From the cell containing the given text, extract its center point as (x, y) coordinate. 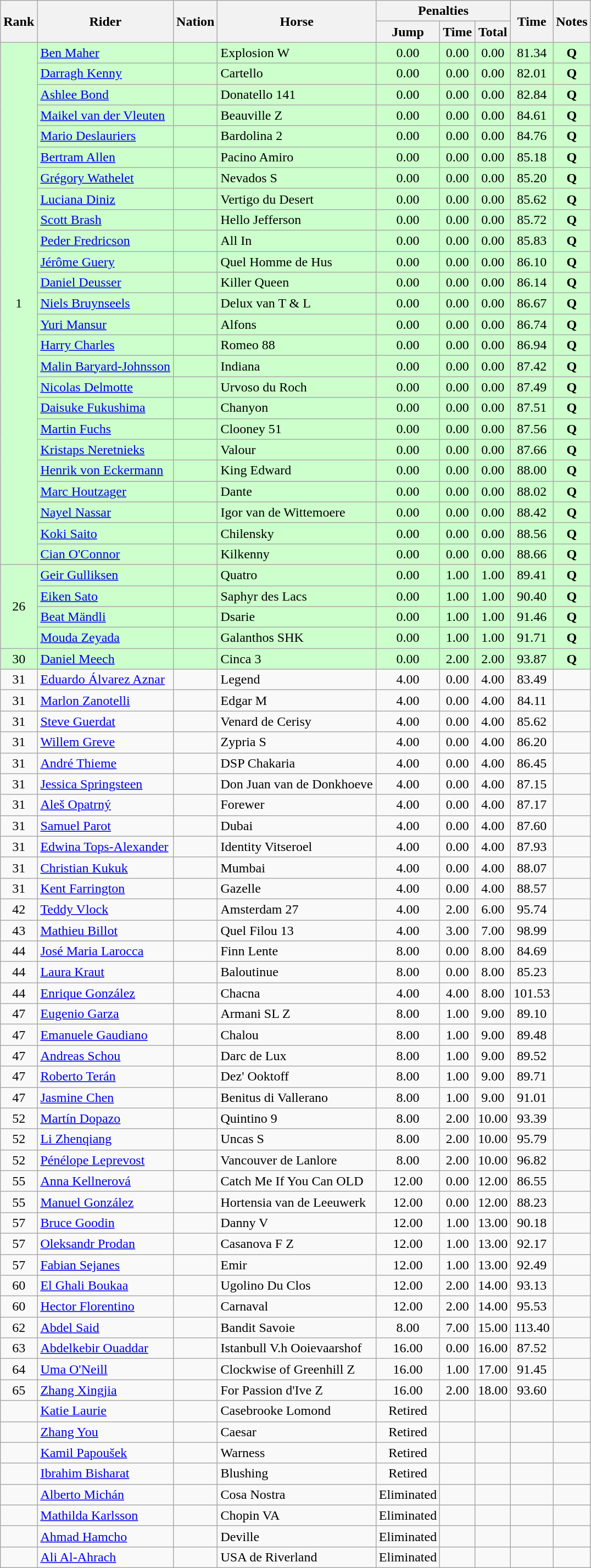
Malin Baryard-Johnsson (105, 366)
89.71 (532, 1077)
Killer Queen (297, 283)
89.10 (532, 1014)
87.15 (532, 784)
Hello Jefferson (297, 220)
Martín Dopazo (105, 1118)
Nevados S (297, 178)
DSP Chakaria (297, 763)
Uma O'Neill (105, 1369)
42 (19, 909)
Zhang Xingjia (105, 1390)
92.49 (532, 1264)
Chopin VA (297, 1515)
Mario Deslauriers (105, 136)
USA de Riverland (297, 1557)
Blushing (297, 1474)
Mathieu Billot (105, 931)
18.00 (493, 1390)
85.83 (532, 240)
Darragh Kenny (105, 74)
86.20 (532, 742)
Kent Farrington (105, 888)
84.69 (532, 951)
83.49 (532, 680)
90.18 (532, 1223)
43 (19, 931)
Jasmine Chen (105, 1097)
Edwina Tops-Alexander (105, 847)
Armani SL Z (297, 1014)
Marc Houtzager (105, 491)
88.56 (532, 533)
Vancouver de Lanlore (297, 1160)
93.13 (532, 1286)
86.10 (532, 262)
Cartello (297, 74)
82.01 (532, 74)
15.00 (493, 1328)
Ashlee Bond (105, 94)
Henrik von Eckermann (105, 471)
Dubai (297, 826)
87.93 (532, 847)
87.66 (532, 450)
81.34 (532, 53)
86.67 (532, 304)
93.87 (532, 659)
Andreas Schou (105, 1056)
88.02 (532, 491)
Warness (297, 1453)
Notes (572, 21)
Caesar (297, 1432)
87.56 (532, 429)
Quel Filou 13 (297, 931)
Ahmad Hamcho (105, 1536)
84.11 (532, 701)
85.18 (532, 157)
87.49 (532, 387)
Zypria S (297, 742)
Total (493, 32)
Abdelkebir Ouaddar (105, 1348)
Istanbull V.h Ooievaarshof (297, 1348)
93.60 (532, 1390)
62 (19, 1328)
Kristaps Neretnieks (105, 450)
Saphyr des Lacs (297, 596)
Geir Gulliksen (105, 575)
Fabian Sejanes (105, 1264)
Rider (105, 21)
84.76 (532, 136)
64 (19, 1369)
Uncas S (297, 1139)
Deville (297, 1536)
101.53 (532, 993)
Casanova F Z (297, 1244)
Peder Fredricson (105, 240)
Venard de Cerisy (297, 721)
98.99 (532, 931)
Quintino 9 (297, 1118)
91.45 (532, 1369)
Benitus di Vallerano (297, 1097)
Hortensia van de Leeuwerk (297, 1202)
Mouda Zeyada (105, 638)
Koki Saito (105, 533)
Eiken Sato (105, 596)
26 (19, 606)
Beauville Z (297, 115)
82.84 (532, 94)
87.52 (532, 1348)
King Edward (297, 471)
Gazelle (297, 888)
Darc de Lux (297, 1056)
Urvoso du Roch (297, 387)
Teddy Vlock (105, 909)
André Thieme (105, 763)
90.40 (532, 596)
65 (19, 1390)
87.51 (532, 408)
Grégory Wathelet (105, 178)
85.72 (532, 220)
El Ghali Boukaa (105, 1286)
Valour (297, 450)
91.01 (532, 1097)
86.14 (532, 283)
Carnaval (297, 1307)
87.42 (532, 366)
17.00 (493, 1369)
Donatello 141 (297, 94)
Jérôme Guery (105, 262)
Li Zhenqiang (105, 1139)
91.71 (532, 638)
Danny V (297, 1223)
Martin Fuchs (105, 429)
96.82 (532, 1160)
Pénélope Leprevost (105, 1160)
Steve Guerdat (105, 721)
93.39 (532, 1118)
88.42 (532, 512)
Alberto Michán (105, 1494)
Roberto Terán (105, 1077)
Pacino Amiro (297, 157)
Forewer (297, 805)
113.40 (532, 1328)
89.52 (532, 1056)
Jessica Springsteen (105, 784)
Nation (196, 21)
84.61 (532, 115)
Emanuele Gaudiano (105, 1035)
Luciana Diniz (105, 199)
Ali Al-Ahrach (105, 1557)
Dante (297, 491)
José Maria Larocca (105, 951)
3.00 (458, 931)
91.46 (532, 617)
Yuri Mansur (105, 324)
Aleš Opatrný (105, 805)
Nicolas Delmotte (105, 387)
86.45 (532, 763)
Legend (297, 680)
88.57 (532, 888)
Mathilda Karlsson (105, 1515)
Emir (297, 1264)
Galanthos SHK (297, 638)
Cian O'Connor (105, 554)
86.74 (532, 324)
88.07 (532, 867)
Daniel Meech (105, 659)
Ibrahim Bisharat (105, 1474)
Clooney 51 (297, 429)
95.74 (532, 909)
Cinca 3 (297, 659)
Explosion W (297, 53)
Beat Mändli (105, 617)
Chacna (297, 993)
Samuel Parot (105, 826)
Romeo 88 (297, 345)
Daniel Deusser (105, 283)
Kilkenny (297, 554)
Finn Lente (297, 951)
88.00 (532, 471)
Maikel van der Vleuten (105, 115)
Quel Homme de Hus (297, 262)
Amsterdam 27 (297, 909)
1 (19, 304)
86.94 (532, 345)
Casebrooke Lomond (297, 1411)
Don Juan van de Donkhoeve (297, 784)
Vertigo du Desert (297, 199)
Zhang You (105, 1432)
85.20 (532, 178)
Harry Charles (105, 345)
Hector Florentino (105, 1307)
63 (19, 1348)
Laura Kraut (105, 972)
Horse (297, 21)
Chilensky (297, 533)
For Passion d'Ive Z (297, 1390)
Indiana (297, 366)
85.23 (532, 972)
95.53 (532, 1307)
Ben Maher (105, 53)
Rank (19, 21)
Daisuke Fukushima (105, 408)
Alfons (297, 324)
Bandit Savoie (297, 1328)
95.79 (532, 1139)
Niels Bruynseels (105, 304)
Catch Me If You Can OLD (297, 1181)
Igor van de Wittemoere (297, 512)
Dsarie (297, 617)
92.17 (532, 1244)
Chalou (297, 1035)
6.00 (493, 909)
Bertram Allen (105, 157)
88.66 (532, 554)
Jump (408, 32)
Enrique González (105, 993)
Chanyon (297, 408)
Cosa Nostra (297, 1494)
Manuel González (105, 1202)
87.17 (532, 805)
Willem Greve (105, 742)
87.60 (532, 826)
89.48 (532, 1035)
Marlon Zanotelli (105, 701)
Abdel Said (105, 1328)
89.41 (532, 575)
Baloutinue (297, 972)
Edgar M (297, 701)
Anna Kellnerová (105, 1181)
Kamil Papoušek (105, 1453)
All In (297, 240)
Dez' Ooktoff (297, 1077)
Delux van T & L (297, 304)
Bardolina 2 (297, 136)
Identity Vitseroel (297, 847)
Eduardo Álvarez Aznar (105, 680)
Ugolino Du Clos (297, 1286)
86.55 (532, 1181)
Katie Laurie (105, 1411)
88.23 (532, 1202)
30 (19, 659)
Quatro (297, 575)
Clockwise of Greenhill Z (297, 1369)
Christian Kukuk (105, 867)
Scott Brash (105, 220)
Eugenio Garza (105, 1014)
Bruce Goodin (105, 1223)
Oleksandr Prodan (105, 1244)
Penalties (443, 11)
Mumbai (297, 867)
Nayel Nassar (105, 512)
